Find where the given text appears and provide that cell's center as [X, Y] coordinate. 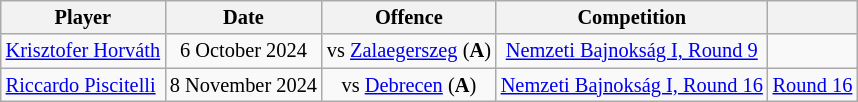
Krisztofer Horváth [83, 51]
Offence [409, 17]
Date [244, 17]
Riccardo Piscitelli [83, 85]
Nemzeti Bajnokság I, Round 9 [632, 51]
8 November 2024 [244, 85]
vs Zalaegerszeg (A) [409, 51]
Nemzeti Bajnokság I, Round 16 [632, 85]
6 October 2024 [244, 51]
Player [83, 17]
Competition [632, 17]
Round 16 [813, 85]
vs Debrecen (A) [409, 85]
